Find where the given text appears and provide that cell's center as (x, y) coordinate. 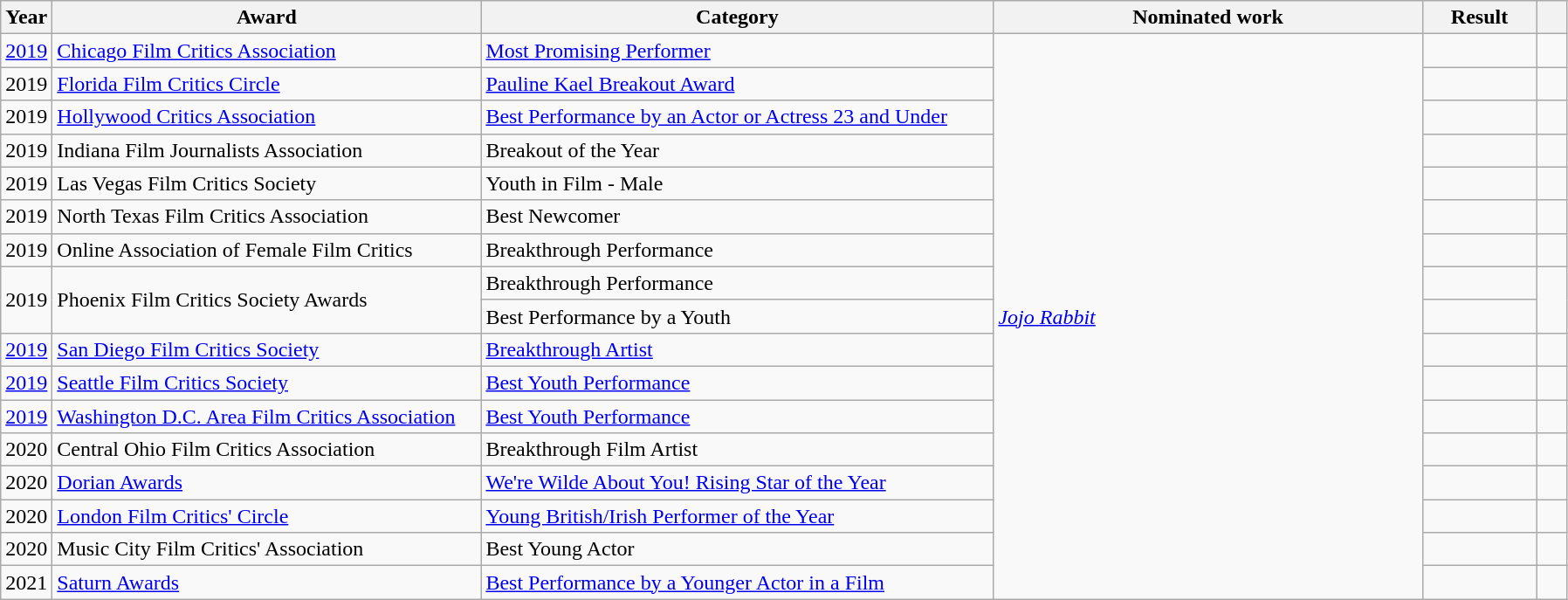
We're Wilde About You! Rising Star of the Year (737, 483)
Washington D.C. Area Film Critics Association (267, 417)
Hollywood Critics Association (267, 117)
Chicago Film Critics Association (267, 51)
Breakout of the Year (737, 150)
Florida Film Critics Circle (267, 84)
North Texas Film Critics Association (267, 217)
Indiana Film Journalists Association (267, 150)
Online Association of Female Film Critics (267, 250)
Las Vegas Film Critics Society (267, 183)
Breakthrough Film Artist (737, 450)
Category (737, 17)
Best Performance by a Youth (737, 316)
Dorian Awards (267, 483)
Pauline Kael Breakout Award (737, 84)
London Film Critics' Circle (267, 516)
Seattle Film Critics Society (267, 383)
Best Performance by a Younger Actor in a Film (737, 583)
San Diego Film Critics Society (267, 349)
Year (26, 17)
Result (1479, 17)
Best Young Actor (737, 549)
Nominated work (1208, 17)
Award (267, 17)
Best Newcomer (737, 217)
Most Promising Performer (737, 51)
Jojo Rabbit (1208, 316)
Breakthrough Artist (737, 349)
Youth in Film - Male (737, 183)
Music City Film Critics' Association (267, 549)
Young British/Irish Performer of the Year (737, 516)
Central Ohio Film Critics Association (267, 450)
Saturn Awards (267, 583)
Best Performance by an Actor or Actress 23 and Under (737, 117)
2021 (26, 583)
Phoenix Film Critics Society Awards (267, 300)
